Provide the [x, y] coordinate of the cell's center where the given text is located.  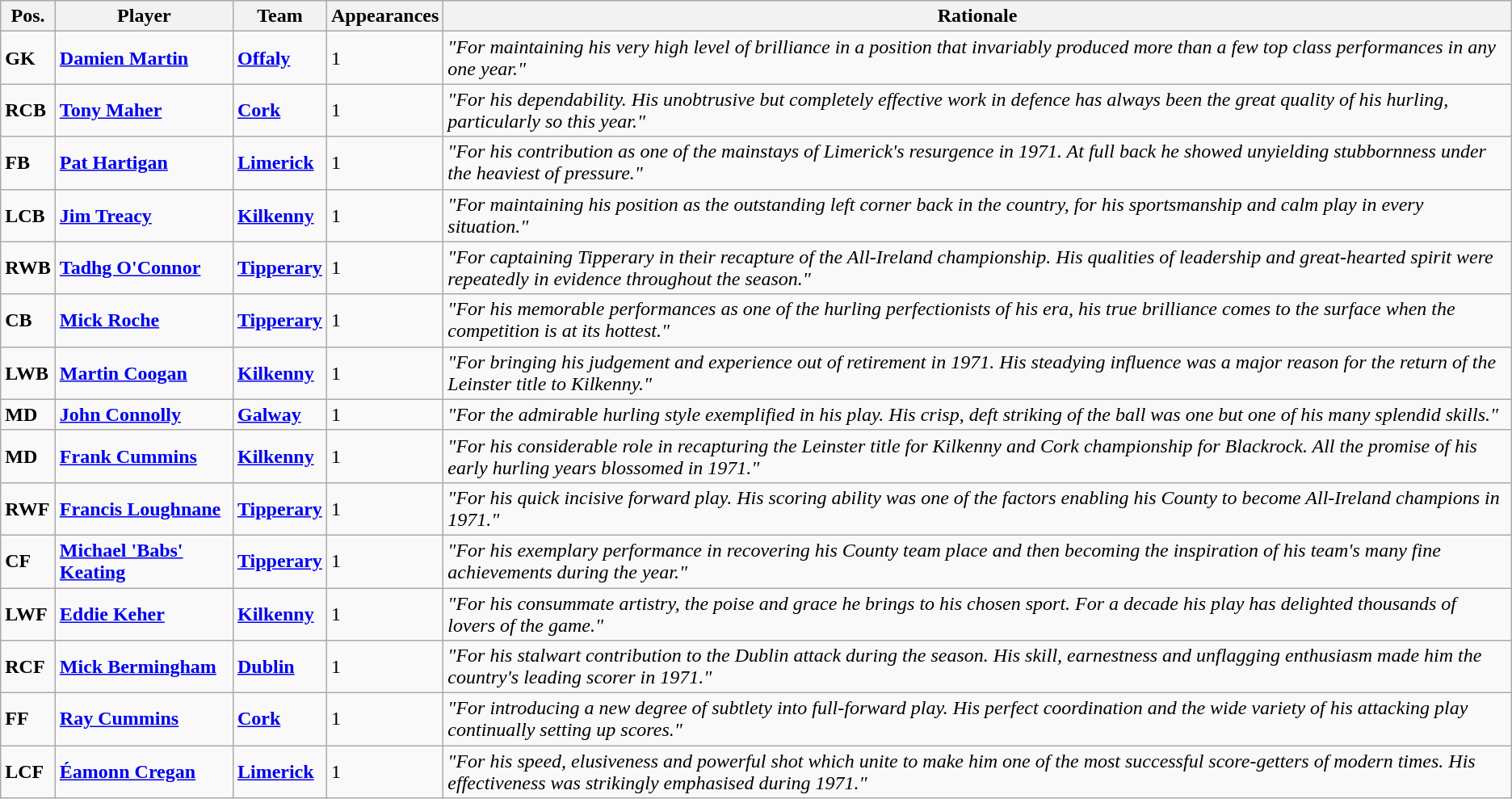
Jim Treacy [144, 215]
"For the admirable hurling style exemplified in his play. His crisp, deft striking of the ball was one but one of his many splendid skills." [977, 414]
Michael 'Babs' Keating [144, 561]
Éamonn Cregan [144, 772]
Martin Coogan [144, 373]
Player [144, 16]
Appearances [384, 16]
"For his quick incisive forward play. His scoring ability was one of the factors enabling his County to become All-Ireland champions in 1971." [977, 509]
RCF [28, 667]
Dublin [279, 667]
RWB [28, 268]
Frank Cummins [144, 456]
LCF [28, 772]
Tadhg O'Connor [144, 268]
RCB [28, 110]
Rationale [977, 16]
FF [28, 719]
Damien Martin [144, 58]
FB [28, 163]
Mick Roche [144, 320]
Pat Hartigan [144, 163]
LWF [28, 614]
Team [279, 16]
LCB [28, 215]
Tony Maher [144, 110]
Francis Loughnane [144, 509]
"For maintaining his very high level of brilliance in a position that invariably produced more than a few top class performances in any one year." [977, 58]
Mick Bermingham [144, 667]
John Connolly [144, 414]
CB [28, 320]
Ray Cummins [144, 719]
Offaly [279, 58]
Eddie Keher [144, 614]
GK [28, 58]
Galway [279, 414]
Pos. [28, 16]
RWF [28, 509]
"For maintaining his position as the outstanding left corner back in the country, for his sportsmanship and calm play in every situation." [977, 215]
CF [28, 561]
LWB [28, 373]
